Detect which cell encompasses the target text, then output its (x, y) center coordinate. 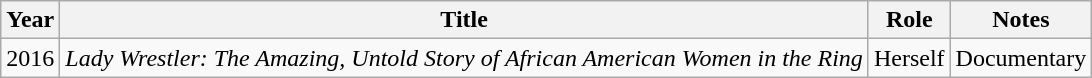
Year (30, 20)
Role (909, 20)
Title (464, 20)
Notes (1021, 20)
Lady Wrestler: The Amazing, Untold Story of African American Women in the Ring (464, 58)
Documentary (1021, 58)
2016 (30, 58)
Herself (909, 58)
